Locate the cell with the specified text and output its [x, y] center coordinate. 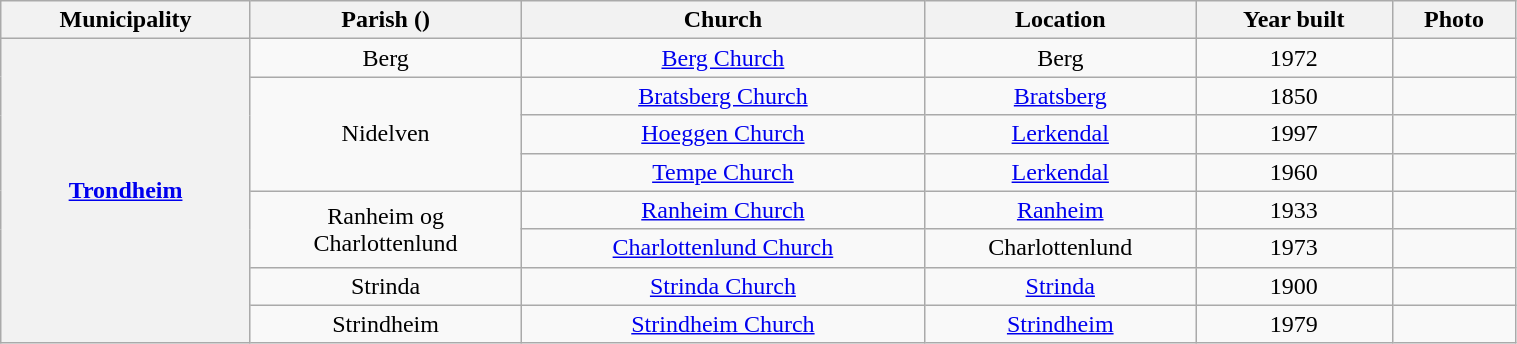
Strindheim Church [723, 324]
Tempe Church [723, 172]
Parish () [385, 20]
1960 [1294, 172]
Charlottenlund [1060, 248]
Church [723, 20]
Bratsberg [1060, 96]
1972 [1294, 58]
1979 [1294, 324]
Location [1060, 20]
Ranheim [1060, 210]
Berg Church [723, 58]
1850 [1294, 96]
Nidelven [385, 134]
Municipality [126, 20]
1997 [1294, 134]
Trondheim [126, 191]
Bratsberg Church [723, 96]
Charlottenlund Church [723, 248]
Ranheim Church [723, 210]
Photo [1454, 20]
1973 [1294, 248]
1933 [1294, 210]
Ranheim ogCharlottenlund [385, 229]
Strinda Church [723, 286]
1900 [1294, 286]
Hoeggen Church [723, 134]
Year built [1294, 20]
